Pinpoint the cell where the given text exists, returning its [X, Y] midpoint coordinate. 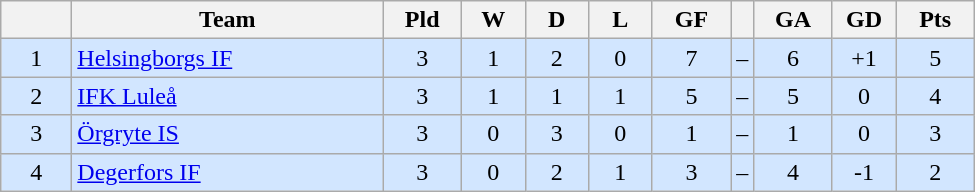
L [621, 20]
Pts [936, 20]
Pld [422, 20]
Helsingborgs IF [228, 58]
-1 [864, 172]
IFK Luleå [228, 96]
GF [692, 20]
D [557, 20]
GA [794, 20]
GD [864, 20]
Team [228, 20]
W [493, 20]
Degerfors IF [228, 172]
+1 [864, 58]
Örgryte IS [228, 134]
7 [692, 58]
6 [794, 58]
